For the text-containing cell, return its midpoint in (X, Y) coordinate format. 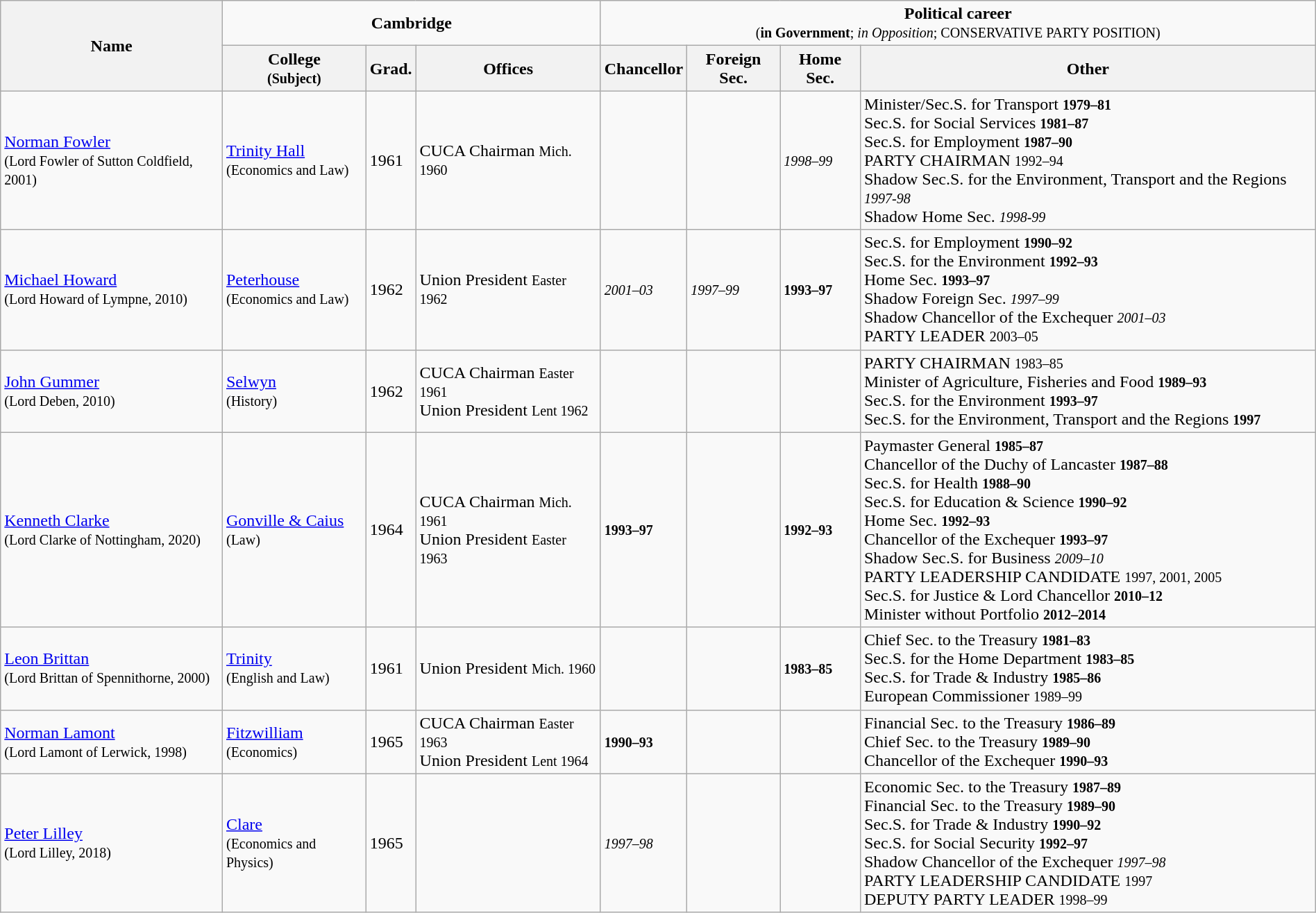
CUCA Chairman Mich. 1961Union President Easter 1963 (508, 530)
2001–03 (643, 290)
Political career(in Government; in Opposition; CONSERVATIVE PARTY POSITION) (958, 24)
Fitzwilliam(Economics) (294, 742)
John Gummer(Lord Deben, 2010) (112, 391)
Name (112, 46)
CUCA Chairman Easter 1961Union President Lent 1962 (508, 391)
Kenneth Clarke(Lord Clarke of Nottingham, 2020) (112, 530)
Gonville & Caius(Law) (294, 530)
Clare(Economics and Physics) (294, 843)
1990–93 (643, 742)
CUCA Chairman Mich. 1960 (508, 160)
1983–85 (820, 669)
Chief Sec. to the Treasury 1981–83Sec.S. for the Home Department 1983–85Sec.S. for Trade & Industry 1985–86European Commissioner 1989–99 (1088, 669)
Norman Fowler(Lord Fowler of Sutton Coldfield, 2001) (112, 160)
Selwyn(History) (294, 391)
CUCA Chairman Easter 1963Union President Lent 1964 (508, 742)
Cambridge (411, 24)
College(Subject) (294, 68)
1997–98 (643, 843)
Leon Brittan(Lord Brittan of Spennithorne, 2000) (112, 669)
Norman Lamont(Lord Lamont of Lerwick, 1998) (112, 742)
Foreign Sec. (734, 68)
Peter Lilley(Lord Lilley, 2018) (112, 843)
Chancellor (643, 68)
1992–93 (820, 530)
Union President Easter 1962 (508, 290)
Offices (508, 68)
1998–99 (820, 160)
Grad. (391, 68)
Home Sec. (820, 68)
Trinity(English and Law) (294, 669)
Peterhouse(Economics and Law) (294, 290)
Financial Sec. to the Treasury 1986–89Chief Sec. to the Treasury 1989–90Chancellor of the Exchequer 1990–93 (1088, 742)
1964 (391, 530)
Other (1088, 68)
1997–99 (734, 290)
Trinity Hall(Economics and Law) (294, 160)
Michael Howard(Lord Howard of Lympne, 2010) (112, 290)
Union President Mich. 1960 (508, 669)
